Pinpoint the cell where the given text exists, returning its (X, Y) midpoint coordinate. 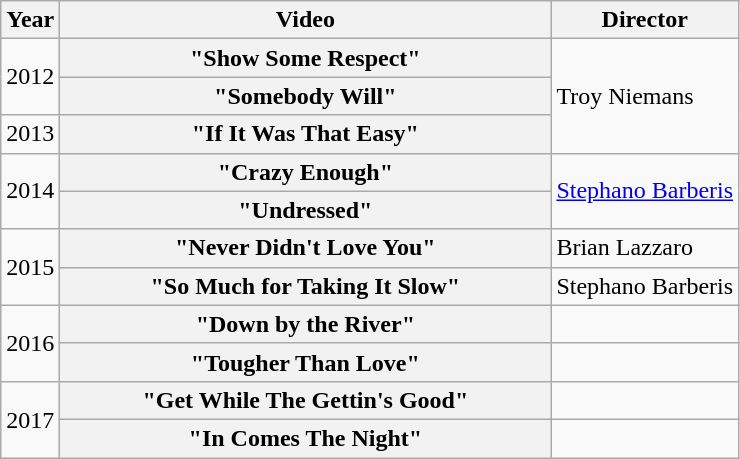
"In Comes The Night" (306, 438)
Director (645, 20)
2016 (30, 343)
Year (30, 20)
Brian Lazzaro (645, 248)
Video (306, 20)
"Down by the River" (306, 324)
Troy Niemans (645, 96)
2014 (30, 191)
"So Much for Taking It Slow" (306, 286)
"Get While The Gettin's Good" (306, 400)
"Somebody Will" (306, 96)
"If It Was That Easy" (306, 134)
2013 (30, 134)
"Show Some Respect" (306, 58)
2017 (30, 419)
"Crazy Enough" (306, 172)
"Never Didn't Love You" (306, 248)
2015 (30, 267)
"Undressed" (306, 210)
2012 (30, 77)
"Tougher Than Love" (306, 362)
